Locate the cell with the specified text and output its (X, Y) center coordinate. 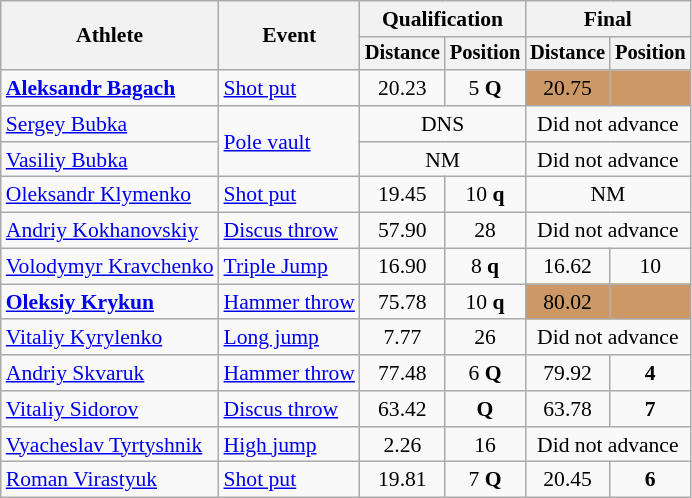
7 (650, 409)
Vasiliy Bubka (110, 160)
Sergey Bubka (110, 124)
6 (650, 480)
20.45 (568, 480)
20.75 (568, 88)
Final (608, 19)
Qualification (442, 19)
79.92 (568, 373)
Vitaliy Sidorov (110, 409)
Volodymyr Kravchenko (110, 267)
Long jump (290, 338)
Andriy Skvaruk (110, 373)
Athlete (110, 36)
16 (485, 445)
75.78 (402, 302)
Vitaliy Kyrylenko (110, 338)
77.48 (402, 373)
Vyacheslav Tyrtyshnik (110, 445)
63.78 (568, 409)
28 (485, 231)
4 (650, 373)
19.45 (402, 195)
Triple Jump (290, 267)
6 Q (485, 373)
Q (485, 409)
Roman Virastyuk (110, 480)
10 (650, 267)
7 Q (485, 480)
19.81 (402, 480)
26 (485, 338)
16.90 (402, 267)
7.77 (402, 338)
Andriy Kokhanovskiy (110, 231)
Pole vault (290, 142)
Aleksandr Bagach (110, 88)
80.02 (568, 302)
20.23 (402, 88)
Event (290, 36)
Oleksiy Krykun (110, 302)
2.26 (402, 445)
High jump (290, 445)
57.90 (402, 231)
8 q (485, 267)
Oleksandr Klymenko (110, 195)
16.62 (568, 267)
DNS (442, 124)
5 Q (485, 88)
63.42 (402, 409)
